Scan for the cell matching the given text and deliver its [x, y] coordinate at center. 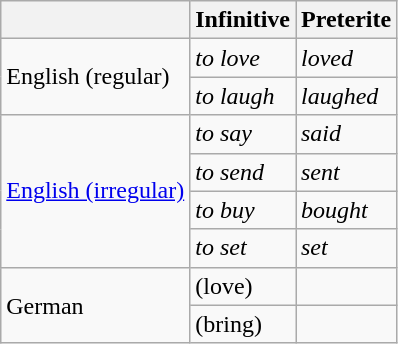
to say [243, 134]
German [96, 305]
laughed [346, 96]
said [346, 134]
to send [243, 172]
(bring) [243, 324]
bought [346, 210]
Infinitive [243, 20]
(love) [243, 286]
English (irregular) [96, 191]
English (regular) [96, 77]
to set [243, 248]
loved [346, 58]
to laugh [243, 96]
to buy [243, 210]
to love [243, 58]
set [346, 248]
sent [346, 172]
Preterite [346, 20]
